Identify which cell holds the provided text, then report its [X, Y] central coordinate. 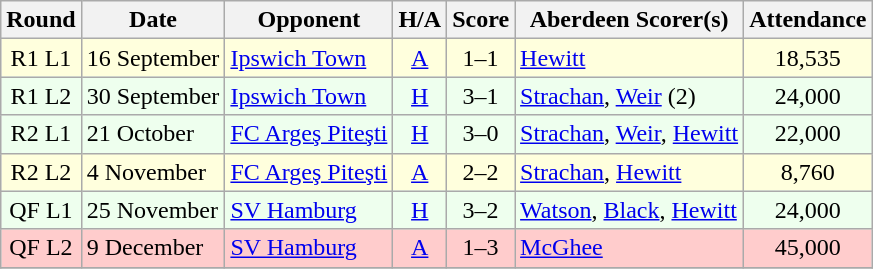
45,000 [808, 248]
Strachan, Weir (2) [630, 96]
H/A [420, 20]
8,760 [808, 172]
Watson, Black, Hewitt [630, 210]
9 December [153, 248]
3–1 [481, 96]
Aberdeen Scorer(s) [630, 20]
4 November [153, 172]
3–2 [481, 210]
R1 L2 [41, 96]
22,000 [808, 134]
3–0 [481, 134]
1–3 [481, 248]
Strachan, Weir, Hewitt [630, 134]
QF L1 [41, 210]
25 November [153, 210]
Strachan, Hewitt [630, 172]
QF L2 [41, 248]
18,535 [808, 58]
16 September [153, 58]
Score [481, 20]
21 October [153, 134]
1–1 [481, 58]
Attendance [808, 20]
Hewitt [630, 58]
McGhee [630, 248]
Opponent [309, 20]
2–2 [481, 172]
R1 L1 [41, 58]
R2 L2 [41, 172]
30 September [153, 96]
Round [41, 20]
R2 L1 [41, 134]
Date [153, 20]
